Locate the cell with the specified text and output its [x, y] center coordinate. 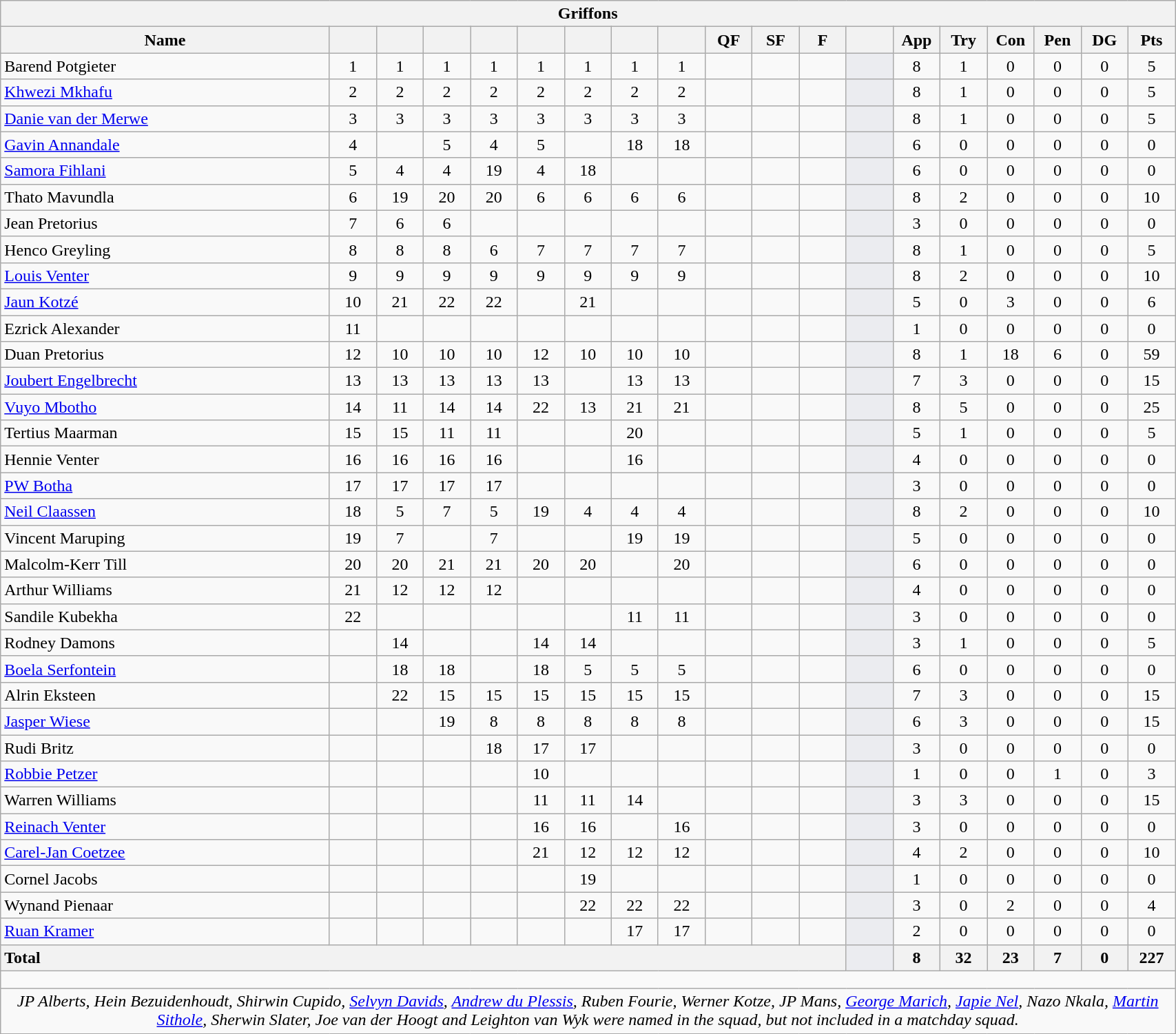
Wynand Pienaar [165, 905]
Samora Fihlani [165, 171]
Louis Venter [165, 276]
Barend Potgieter [165, 66]
25 [1151, 407]
Malcolm-Kerr Till [165, 564]
Reinach Venter [165, 827]
Rodney Damons [165, 643]
App [916, 40]
Duan Pretorius [165, 355]
Cornel Jacobs [165, 879]
Danie van der Merwe [165, 118]
Hennie Venter [165, 459]
Robbie Petzer [165, 774]
Alrin Eksteen [165, 695]
Boela Serfontein [165, 669]
227 [1151, 958]
Griffons [588, 14]
Pts [1151, 40]
Ruan Kramer [165, 931]
59 [1151, 355]
32 [964, 958]
Gavin Annandale [165, 145]
DG [1104, 40]
Total [423, 958]
Jasper Wiese [165, 721]
Warren Williams [165, 800]
Rudi Britz [165, 747]
QF [729, 40]
Vuyo Mbotho [165, 407]
Ezrick Alexander [165, 329]
Arthur Williams [165, 590]
Neil Claassen [165, 512]
Name [165, 40]
Joubert Engelbrecht [165, 381]
Carel-Jan Coetzee [165, 853]
Try [964, 40]
Jaun Kotzé [165, 302]
SF [776, 40]
Vincent Maruping [165, 538]
Pen [1058, 40]
F [823, 40]
Khwezi Mkhafu [165, 92]
Henco Greyling [165, 249]
23 [1011, 958]
Con [1011, 40]
PW Botha [165, 486]
Thato Mavundla [165, 197]
Sandile Kubekha [165, 617]
Tertius Maarman [165, 433]
Jean Pretorius [165, 223]
